Determine the (x, y) coordinate at the center of the cell enclosing the given text.  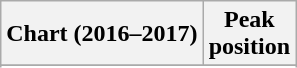
Peakposition (249, 34)
Chart (2016–2017) (102, 34)
